Find where the given text appears and provide that cell's center as (x, y) coordinate. 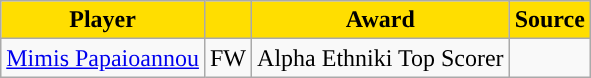
Alpha Ethniki Top Scorer (381, 58)
Mimis Papaioannou (103, 58)
Award (381, 20)
Player (103, 20)
FW (228, 58)
Source (550, 20)
